Determine the [X, Y] coordinate at the center of the cell enclosing the given text.  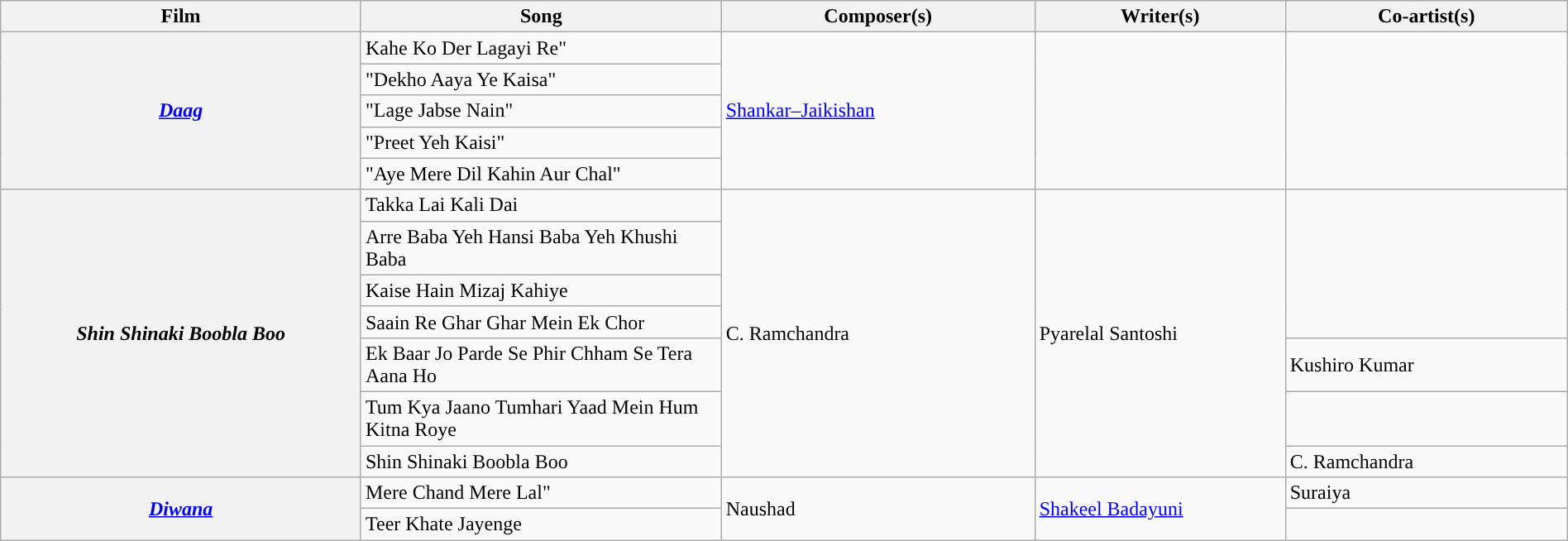
Kahe Ko Der Lagayi Re" [541, 48]
Tum Kya Jaano Tumhari Yaad Mein Hum Kitna Roye [541, 419]
Composer(s) [878, 17]
Mere Chand Mere Lal" [541, 493]
Naushad [878, 509]
Takka Lai Kali Dai [541, 205]
Shakeel Badayuni [1159, 509]
Film [181, 17]
Co-artist(s) [1426, 17]
Song [541, 17]
Teer Khate Jayenge [541, 524]
"Dekho Aaya Ye Kaisa" [541, 79]
Ek Baar Jo Parde Se Phir Chham Se Tera Aana Ho [541, 364]
Saain Re Ghar Ghar Mein Ek Chor [541, 322]
Kaise Hain Mizaj Kahiye [541, 290]
"Lage Jabse Nain" [541, 111]
Diwana [181, 509]
Kushiro Kumar [1426, 364]
"Preet Yeh Kaisi" [541, 142]
Shankar–Jaikishan [878, 111]
"Aye Mere Dil Kahin Aur Chal" [541, 174]
Arre Baba Yeh Hansi Baba Yeh Khushi Baba [541, 248]
Daag [181, 111]
Suraiya [1426, 493]
Pyarelal Santoshi [1159, 333]
Writer(s) [1159, 17]
